Identify which cell holds the provided text, then report its [X, Y] central coordinate. 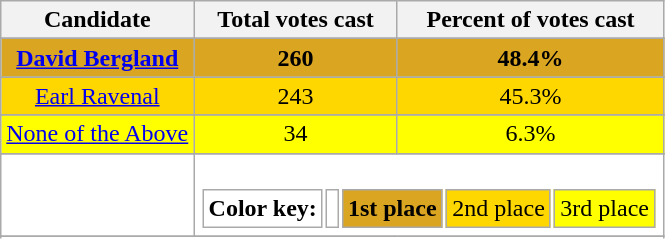
None of the Above [98, 134]
Total votes cast [296, 20]
Color key: 1st place 2nd place 3rd place [429, 195]
48.4% [530, 58]
3rd place [604, 209]
Color key: [262, 209]
Candidate [98, 20]
2nd place [498, 209]
1st place [392, 209]
45.3% [530, 96]
6.3% [530, 134]
243 [296, 96]
Percent of votes cast [530, 20]
Earl Ravenal [98, 96]
David Bergland [98, 58]
34 [296, 134]
260 [296, 58]
